Scan for the cell matching the given text and deliver its (X, Y) coordinate at center. 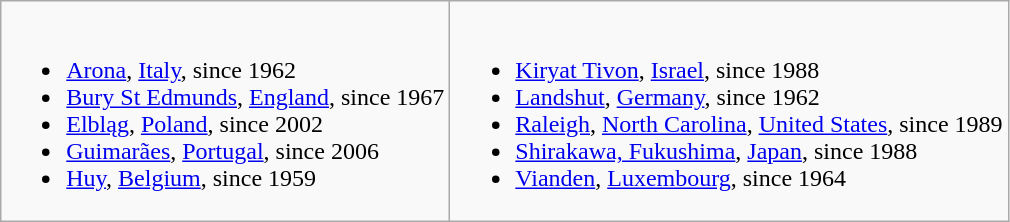
Arona, Italy, since 1962 Bury St Edmunds, England, since 1967 Elbląg, Poland, since 2002 Guimarães, Portugal, since 2006 Huy, Belgium, since 1959 (226, 112)
